From the cell containing the given text, extract its center point as [x, y] coordinate. 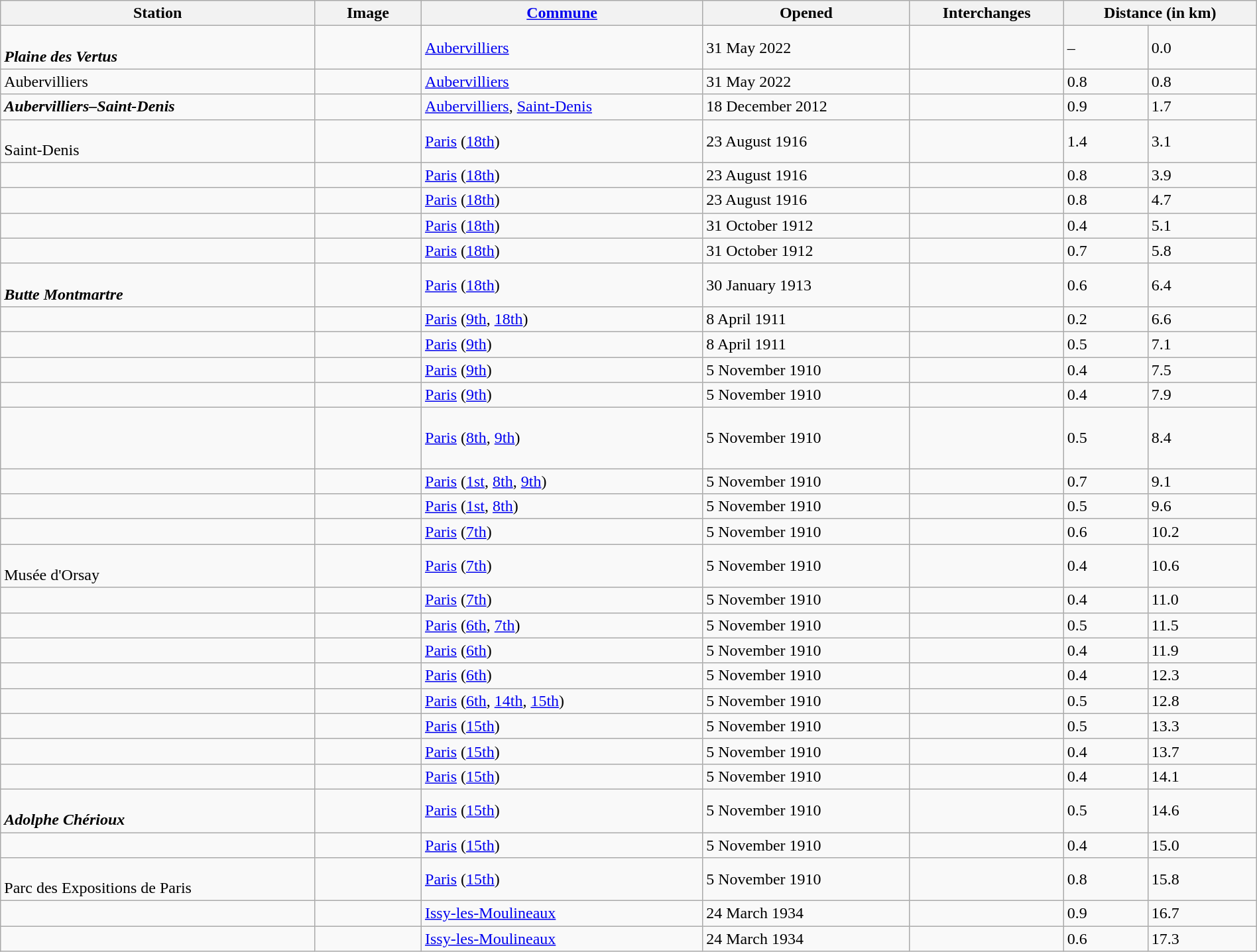
Aubervilliers, Saint-Denis [562, 107]
4.7 [1202, 200]
Paris (6th, 14th, 15th) [562, 701]
13.7 [1202, 751]
1.7 [1202, 107]
15.0 [1202, 845]
30 January 1913 [806, 285]
7.5 [1202, 369]
Paris (1st, 8th) [562, 506]
15.8 [1202, 879]
18 December 2012 [806, 107]
16.7 [1202, 914]
0.0 [1202, 48]
7.1 [1202, 344]
5.8 [1202, 251]
10.6 [1202, 566]
12.8 [1202, 701]
Parc des Expositions de Paris [158, 879]
Butte Montmartre [158, 285]
9.6 [1202, 506]
– [1106, 48]
7.9 [1202, 395]
Station [158, 13]
Plaine des Vertus [158, 48]
Interchanges [987, 13]
6.4 [1202, 285]
Paris (8th, 9th) [562, 438]
Paris (1st, 8th, 9th) [562, 481]
Paris (6th, 7th) [562, 625]
10.2 [1202, 532]
11.0 [1202, 600]
Distance (in km) [1160, 13]
12.3 [1202, 676]
9.1 [1202, 481]
Commune [562, 13]
0.2 [1106, 319]
11.5 [1202, 625]
11.9 [1202, 650]
Paris (9th, 18th) [562, 319]
14.6 [1202, 810]
8.4 [1202, 438]
13.3 [1202, 726]
14.1 [1202, 776]
6.6 [1202, 319]
1.4 [1106, 141]
Saint-Denis [158, 141]
17.3 [1202, 939]
3.9 [1202, 175]
5.1 [1202, 225]
Image [367, 13]
Adolphe Chérioux [158, 810]
Aubervilliers–Saint-Denis [158, 107]
Musée d'Orsay [158, 566]
Opened [806, 13]
3.1 [1202, 141]
